Find where the given text appears and provide that cell's center as [X, Y] coordinate. 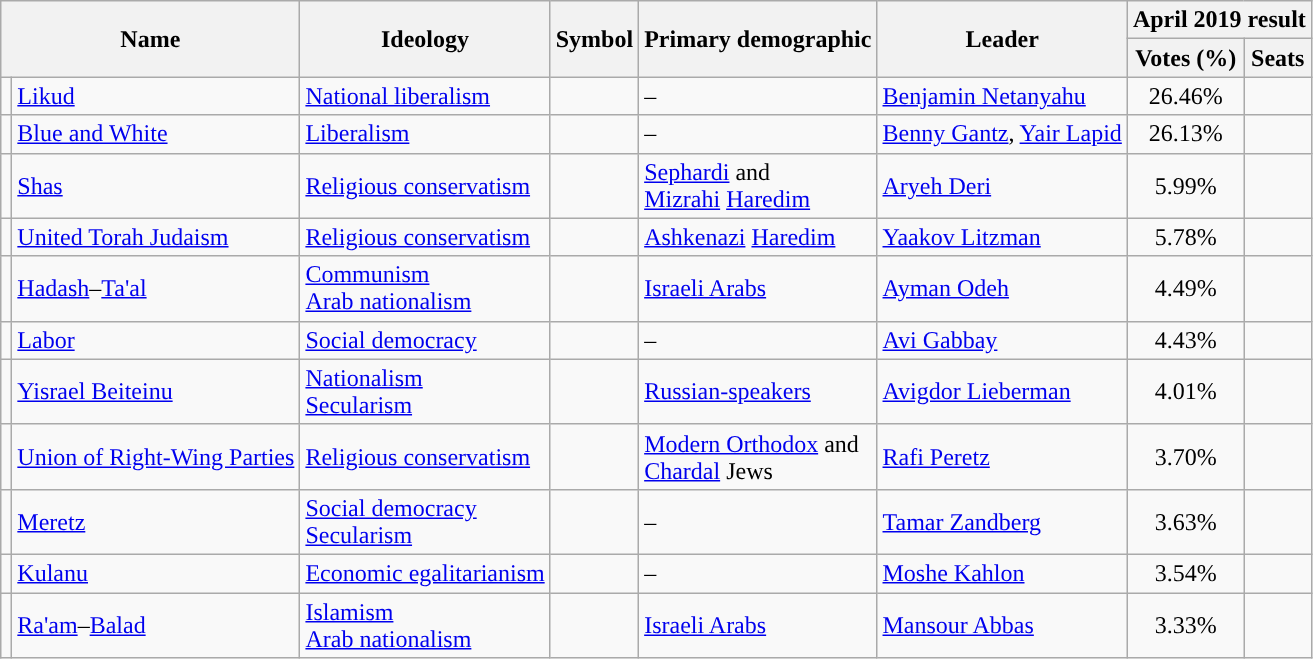
CommunismArab nationalism [425, 288]
Liberalism [425, 134]
Rafi Peretz [1002, 456]
26.46% [1186, 96]
Benny Gantz, Yair Lapid [1002, 134]
Primary demographic [758, 39]
Leader [1002, 39]
April 2019 result [1219, 20]
Ashkenazi Haredim [758, 237]
3.33% [1186, 624]
Blue and White [156, 134]
Aryeh Deri [1002, 186]
3.70% [1186, 456]
Benjamin Netanyahu [1002, 96]
5.78% [1186, 237]
Avigdor Lieberman [1002, 392]
3.54% [1186, 573]
Avi Gabbay [1002, 340]
Mansour Abbas [1002, 624]
4.01% [1186, 392]
4.43% [1186, 340]
Seats [1278, 58]
Likud [156, 96]
Ra'am–Balad [156, 624]
Yaakov Litzman [1002, 237]
Modern Orthodox andChardal Jews [758, 456]
Social democracySecularism [425, 522]
United Torah Judaism [156, 237]
3.63% [1186, 522]
Symbol [594, 39]
Tamar Zandberg [1002, 522]
Name [150, 39]
Labor [156, 340]
Union of Right-Wing Parties [156, 456]
National liberalism [425, 96]
Yisrael Beiteinu [156, 392]
Meretz [156, 522]
Kulanu [156, 573]
5.99% [1186, 186]
IslamismArab nationalism [425, 624]
Hadash–Ta'al [156, 288]
Ideology [425, 39]
26.13% [1186, 134]
Sephardi andMizrahi Haredim [758, 186]
Ayman Odeh [1002, 288]
Moshe Kahlon [1002, 573]
Russian-speakers [758, 392]
NationalismSecularism [425, 392]
4.49% [1186, 288]
Shas [156, 186]
Votes (%) [1186, 58]
Social democracy [425, 340]
Economic egalitarianism [425, 573]
